Return [X, Y] of the center of cell containing provided text 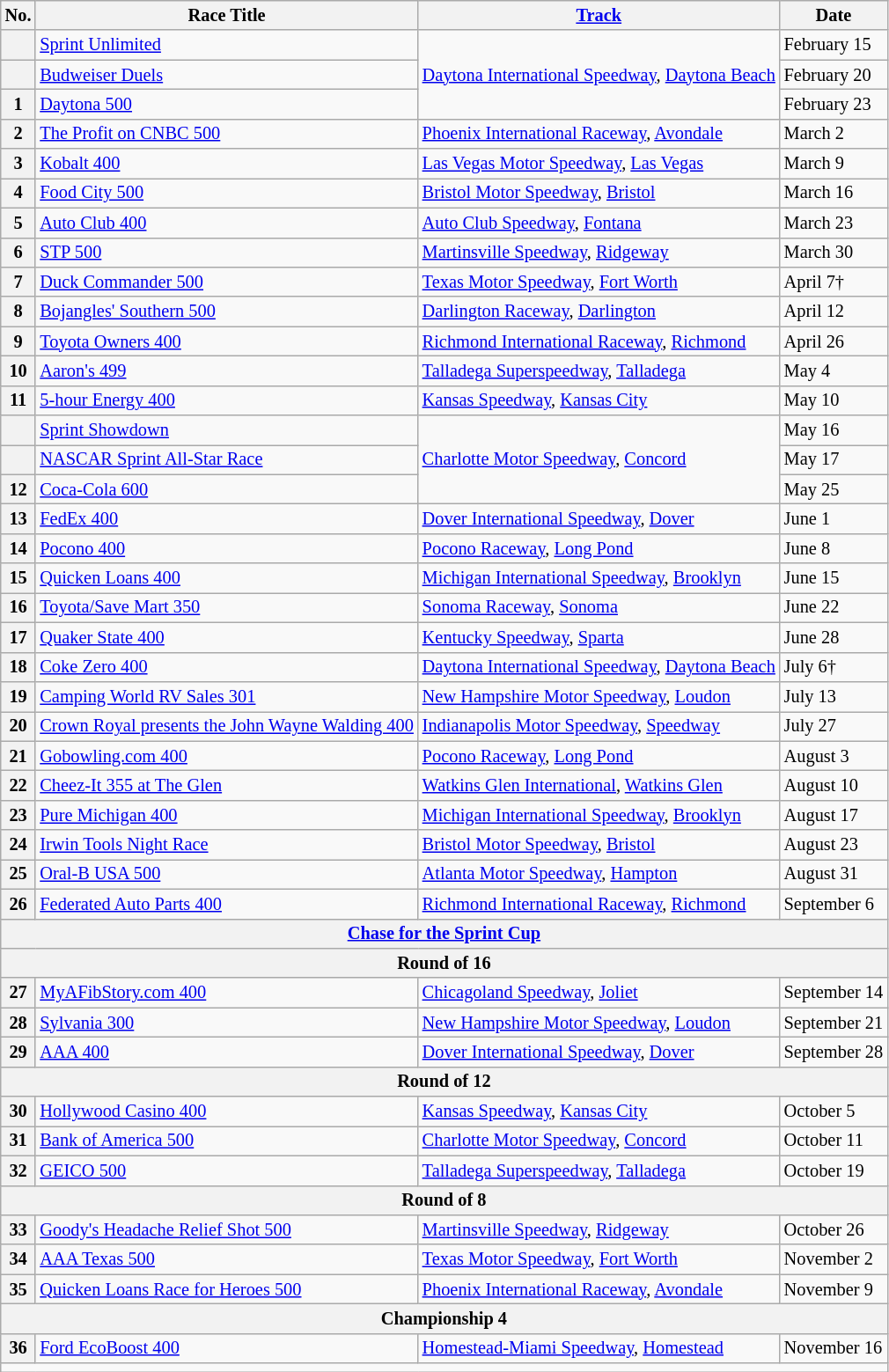
Federated Auto Parts 400 [226, 904]
30 [18, 1112]
27 [18, 993]
29 [18, 1052]
31 [18, 1141]
June 15 [834, 578]
7 [18, 282]
August 23 [834, 845]
June 22 [834, 607]
4 [18, 193]
June 1 [834, 518]
FedEx 400 [226, 518]
November 16 [834, 1348]
Bojangles' Southern 500 [226, 312]
Daytona 500 [226, 104]
Goody's Headache Relief Shot 500 [226, 1229]
June 28 [834, 637]
36 [18, 1348]
12 [18, 489]
Coke Zero 400 [226, 667]
Bank of America 500 [226, 1141]
Budweiser Duels [226, 75]
April 7† [834, 282]
Pocono 400 [226, 548]
Auto Club Speedway, Fontana [599, 223]
July 6† [834, 667]
August 31 [834, 874]
15 [18, 578]
October 5 [834, 1112]
October 19 [834, 1170]
Race Title [226, 15]
September 6 [834, 904]
Darlington Raceway, Darlington [599, 312]
Gobowling.com 400 [226, 756]
Duck Commander 500 [226, 282]
10 [18, 371]
May 17 [834, 459]
STP 500 [226, 253]
25 [18, 874]
5 [18, 223]
18 [18, 667]
6 [18, 253]
Homestead-Miami Speedway, Homestead [599, 1348]
February 20 [834, 75]
Aaron's 499 [226, 371]
August 10 [834, 785]
The Profit on CNBC 500 [226, 134]
Quicken Loans Race for Heroes 500 [226, 1289]
24 [18, 845]
5-hour Energy 400 [226, 400]
March 9 [834, 164]
November 9 [834, 1289]
19 [18, 696]
February 23 [834, 104]
Food City 500 [226, 193]
Cheez-It 355 at The Glen [226, 785]
Pure Michigan 400 [226, 815]
September 21 [834, 1023]
August 17 [834, 815]
April 26 [834, 341]
March 30 [834, 253]
Date [834, 15]
July 27 [834, 726]
28 [18, 1023]
MyAFibStory.com 400 [226, 993]
March 23 [834, 223]
17 [18, 637]
October 11 [834, 1141]
Atlanta Motor Speedway, Hampton [599, 874]
Kentucky Speedway, Sparta [599, 637]
11 [18, 400]
Sylvania 300 [226, 1023]
March 2 [834, 134]
NASCAR Sprint All-Star Race [226, 459]
August 3 [834, 756]
16 [18, 607]
February 15 [834, 45]
Hollywood Casino 400 [226, 1112]
22 [18, 785]
33 [18, 1229]
3 [18, 164]
23 [18, 815]
Ford EcoBoost 400 [226, 1348]
June 8 [834, 548]
Sonoma Raceway, Sonoma [599, 607]
Las Vegas Motor Speedway, Las Vegas [599, 164]
October 26 [834, 1229]
35 [18, 1289]
July 13 [834, 696]
Track [599, 15]
Quicken Loans 400 [226, 578]
Round of 16 [444, 963]
Kobalt 400 [226, 164]
Round of 8 [444, 1200]
8 [18, 312]
Toyota Owners 400 [226, 341]
Indianapolis Motor Speedway, Speedway [599, 726]
May 4 [834, 371]
Round of 12 [444, 1082]
No. [18, 15]
November 2 [834, 1259]
Oral-B USA 500 [226, 874]
Sprint Unlimited [226, 45]
9 [18, 341]
13 [18, 518]
26 [18, 904]
May 10 [834, 400]
April 12 [834, 312]
May 16 [834, 430]
Quaker State 400 [226, 637]
34 [18, 1259]
Chicagoland Speedway, Joliet [599, 993]
32 [18, 1170]
Watkins Glen International, Watkins Glen [599, 785]
1 [18, 104]
Coca-Cola 600 [226, 489]
September 28 [834, 1052]
Auto Club 400 [226, 223]
Irwin Tools Night Race [226, 845]
May 25 [834, 489]
GEICO 500 [226, 1170]
AAA Texas 500 [226, 1259]
2 [18, 134]
Camping World RV Sales 301 [226, 696]
Chase for the Sprint Cup [444, 934]
14 [18, 548]
Toyota/Save Mart 350 [226, 607]
September 14 [834, 993]
AAA 400 [226, 1052]
20 [18, 726]
March 16 [834, 193]
21 [18, 756]
Championship 4 [444, 1318]
Crown Royal presents the John Wayne Walding 400 [226, 726]
Sprint Showdown [226, 430]
